Capture the cell that displays the provided text and extract its [x, y] central coordinate. 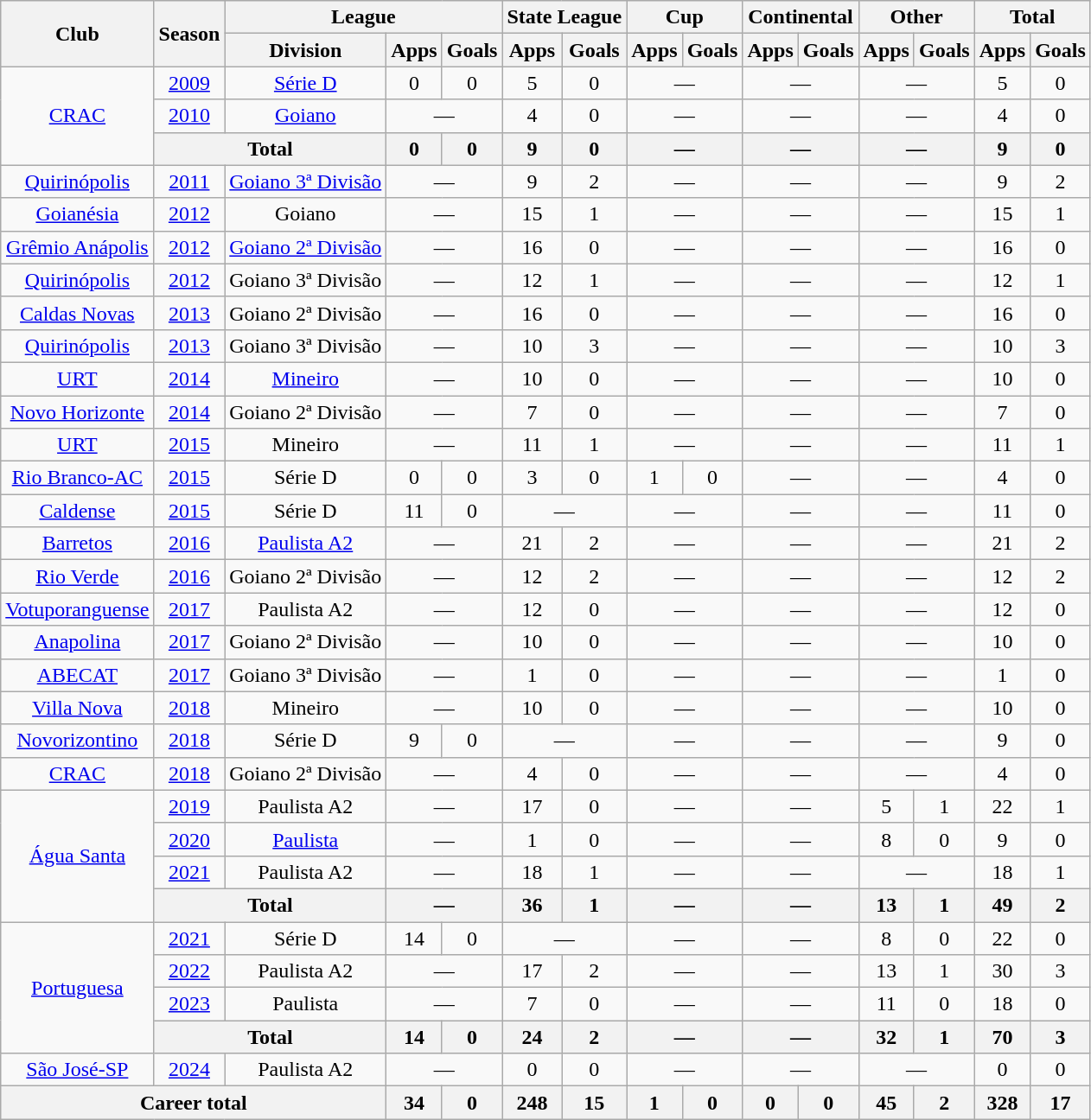
2019 [189, 806]
Novorizontino [78, 741]
2010 [189, 116]
2024 [189, 1070]
2020 [189, 839]
Goianésia [78, 214]
2023 [189, 1004]
2009 [189, 83]
248 [533, 1103]
70 [1002, 1037]
Água Santa [78, 856]
Villa Nova [78, 708]
Continental [801, 17]
49 [1002, 905]
Grêmio Anápolis [78, 247]
Anapolina [78, 642]
30 [1002, 971]
São José-SP [78, 1070]
2022 [189, 971]
Other [916, 17]
Votuporanguense [78, 609]
Novo Horizonte [78, 412]
Cup [685, 17]
34 [414, 1103]
Caldense [78, 511]
328 [1002, 1103]
Season [189, 34]
Division [306, 50]
ABECAT [78, 675]
Barretos [78, 544]
State League [565, 17]
2011 [189, 181]
Career total [194, 1103]
45 [886, 1103]
League [363, 17]
32 [886, 1037]
Rio Branco-AC [78, 478]
Club [78, 34]
36 [533, 905]
Caldas Novas [78, 313]
Rio Verde [78, 576]
Portuguesa [78, 987]
24 [533, 1037]
